Find where the given text appears and provide that cell's center as (X, Y) coordinate. 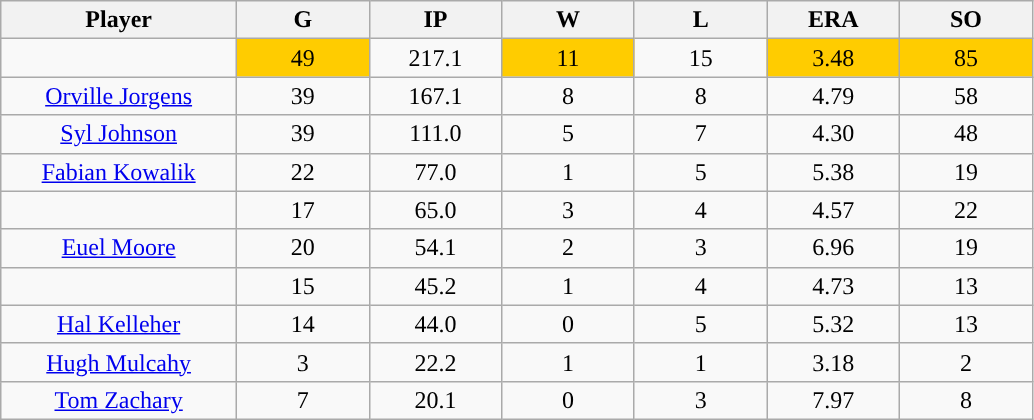
65.0 (436, 210)
22.2 (436, 362)
20.1 (436, 400)
17 (304, 210)
77.0 (436, 172)
Euel Moore (119, 248)
85 (966, 58)
Tom Zachary (119, 400)
Syl Johnson (119, 134)
Hugh Mulcahy (119, 362)
4.79 (834, 96)
ERA (834, 20)
45.2 (436, 286)
Player (119, 20)
48 (966, 134)
W (568, 20)
217.1 (436, 58)
4.30 (834, 134)
L (700, 20)
5.32 (834, 324)
SO (966, 20)
111.0 (436, 134)
5.38 (834, 172)
6.96 (834, 248)
44.0 (436, 324)
58 (966, 96)
11 (568, 58)
Hal Kelleher (119, 324)
167.1 (436, 96)
54.1 (436, 248)
7.97 (834, 400)
IP (436, 20)
G (304, 20)
3.18 (834, 362)
20 (304, 248)
49 (304, 58)
14 (304, 324)
4.57 (834, 210)
4.73 (834, 286)
Orville Jorgens (119, 96)
3.48 (834, 58)
Fabian Kowalik (119, 172)
